Capture the cell that displays the provided text and extract its [X, Y] central coordinate. 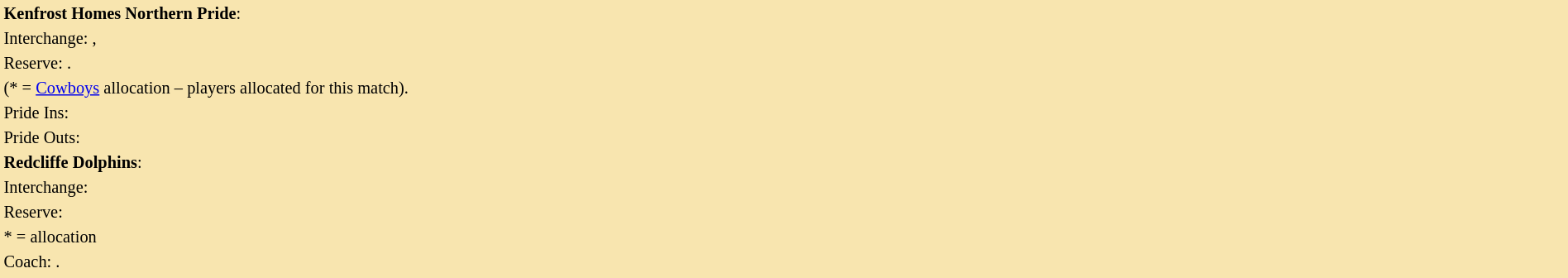
* = allocation [784, 237]
Kenfrost Homes Northern Pride: [784, 13]
Reserve: . [784, 63]
Coach: . [784, 261]
Pride Outs: [784, 137]
Pride Ins: [784, 113]
Interchange: , [784, 38]
Redcliffe Dolphins: [784, 162]
(* = Cowboys allocation – players allocated for this match). [784, 88]
Reserve: [784, 212]
Interchange: [784, 187]
